Find where the given text appears and provide that cell's center as (x, y) coordinate. 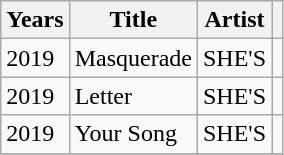
Title (133, 20)
Letter (133, 96)
Masquerade (133, 58)
Artist (234, 20)
Years (35, 20)
Your Song (133, 134)
